Determine the [x, y] coordinate at the center of the cell enclosing the given text.  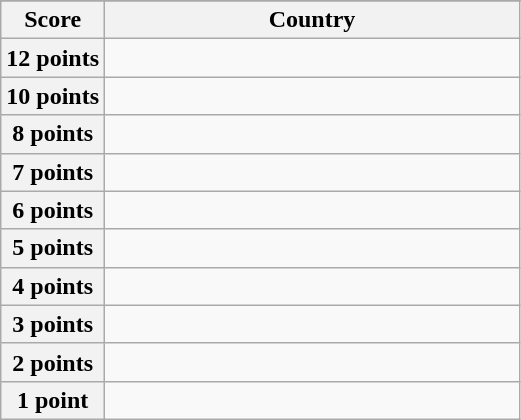
10 points [53, 96]
7 points [53, 172]
Country [312, 20]
5 points [53, 248]
6 points [53, 210]
1 point [53, 400]
8 points [53, 134]
12 points [53, 58]
4 points [53, 286]
2 points [53, 362]
3 points [53, 324]
Score [53, 20]
